Extract the (X, Y) coordinate from the center of the cell holding the provided text.  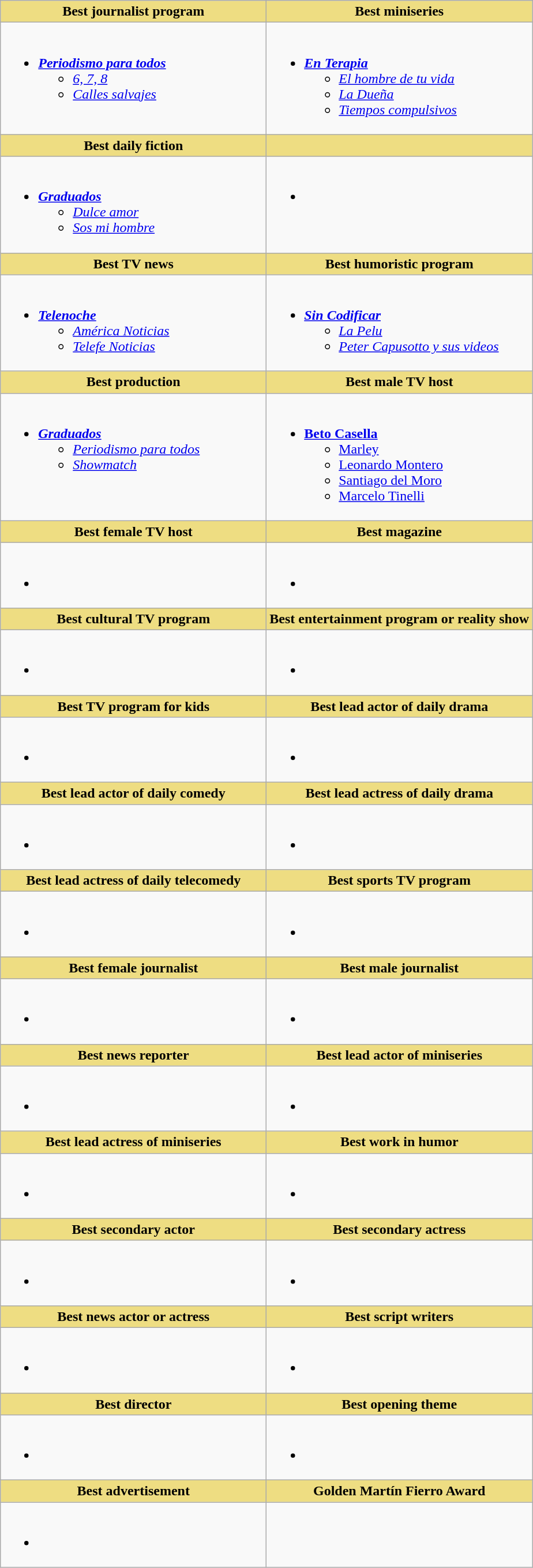
Best journalist program (134, 12)
Best secondary actor (134, 1229)
Best daily fiction (134, 145)
Best lead actor of daily drama (399, 706)
Best magazine (399, 532)
Best lead actress of daily telecomedy (134, 881)
TelenocheAmérica NoticiasTelefe Noticias (134, 323)
Best miniseries (399, 12)
Best script writers (399, 1316)
Periodismo para todos6, 7, 8Calles salvajes (134, 78)
Best work in humor (399, 1142)
Best entertainment program or reality show (399, 619)
Best TV program for kids (134, 706)
Best female TV host (134, 532)
Best male journalist (399, 968)
Best humoristic program (399, 264)
Best cultural TV program (134, 619)
Best lead actor of miniseries (399, 1055)
Best secondary actress (399, 1229)
Best lead actress of miniseries (134, 1142)
Best female journalist (134, 968)
GraduadosPeriodismo para todosShowmatch (134, 457)
Best news actor or actress (134, 1316)
Best production (134, 382)
GraduadosDulce amorSos mi hombre (134, 204)
En TerapiaEl hombre de tu vidaLa DueñaTiempos compulsivos (399, 78)
Best lead actor of daily comedy (134, 794)
Beto CasellaMarleyLeonardo MonteroSantiago del MoroMarcelo Tinelli (399, 457)
Golden Martín Fierro Award (399, 1491)
Best male TV host (399, 382)
Best TV news (134, 264)
Best sports TV program (399, 881)
Sin CodificarLa PeluPeter Capusotto y sus videos (399, 323)
Best advertisement (134, 1491)
Best opening theme (399, 1404)
Best news reporter (134, 1055)
Best director (134, 1404)
Best lead actress of daily drama (399, 794)
